Provide the (x, y) coordinate of the cell's center where the given text is located.  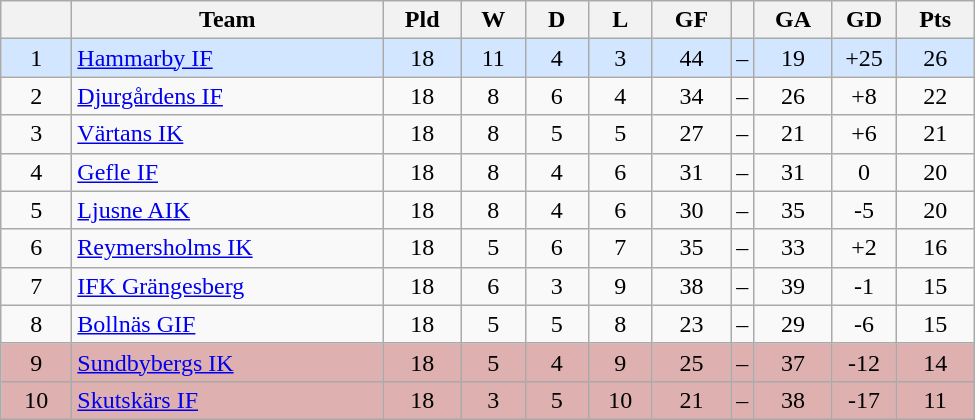
22 (936, 96)
0 (864, 172)
Djurgårdens IF (228, 96)
D (557, 20)
37 (794, 362)
-6 (864, 324)
-12 (864, 362)
Hammarby IF (228, 58)
-17 (864, 400)
+8 (864, 96)
2 (36, 96)
Reymersholms IK (228, 248)
IFK Grängesberg (228, 286)
+25 (864, 58)
14 (936, 362)
33 (794, 248)
Pld (422, 20)
+2 (864, 248)
GD (864, 20)
Pts (936, 20)
-1 (864, 286)
+6 (864, 134)
Sundbybergs IK (228, 362)
1 (36, 58)
39 (794, 286)
29 (794, 324)
Skutskärs IF (228, 400)
Team (228, 20)
Värtans IK (228, 134)
16 (936, 248)
44 (692, 58)
L (621, 20)
GF (692, 20)
W (493, 20)
27 (692, 134)
23 (692, 324)
Gefle IF (228, 172)
Bollnäs GIF (228, 324)
34 (692, 96)
-5 (864, 210)
19 (794, 58)
30 (692, 210)
25 (692, 362)
GA (794, 20)
Ljusne AIK (228, 210)
